Return [x, y] of the center of cell containing provided text 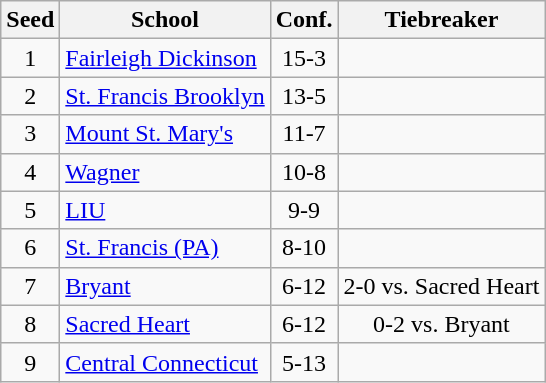
Wagner [165, 172]
Fairleigh Dickinson [165, 58]
0-2 vs. Bryant [442, 324]
5-13 [304, 362]
13-5 [304, 96]
9 [30, 362]
4 [30, 172]
2-0 vs. Sacred Heart [442, 286]
9-9 [304, 210]
Conf. [304, 20]
7 [30, 286]
15-3 [304, 58]
Sacred Heart [165, 324]
Central Connecticut [165, 362]
Bryant [165, 286]
Mount St. Mary's [165, 134]
10-8 [304, 172]
5 [30, 210]
LIU [165, 210]
2 [30, 96]
1 [30, 58]
3 [30, 134]
St. Francis (PA) [165, 248]
Tiebreaker [442, 20]
School [165, 20]
Seed [30, 20]
6 [30, 248]
11-7 [304, 134]
8-10 [304, 248]
8 [30, 324]
St. Francis Brooklyn [165, 96]
